Return the (X, Y) coordinate for the center point of the cell that contains the specified text.  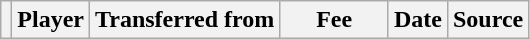
Transferred from (185, 20)
Source (488, 20)
Player (51, 20)
Fee (334, 20)
Date (418, 20)
